Provide the [x, y] coordinate of the cell's center where the given text is located.  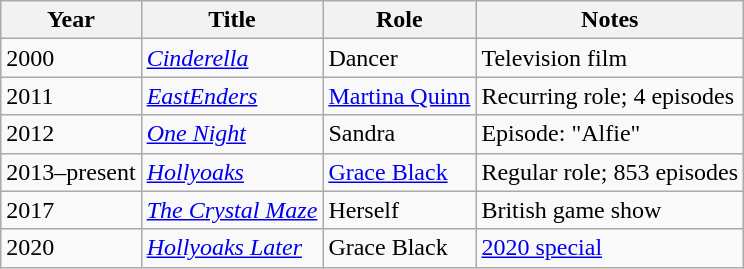
2011 [71, 96]
Herself [400, 210]
2012 [71, 134]
2000 [71, 58]
Martina Quinn [400, 96]
2017 [71, 210]
2020 [71, 248]
The Crystal Maze [232, 210]
Hollyoaks [232, 172]
Recurring role; 4 episodes [610, 96]
One Night [232, 134]
Hollyoaks Later [232, 248]
Role [400, 20]
Year [71, 20]
2013–present [71, 172]
Sandra [400, 134]
Regular role; 853 episodes [610, 172]
EastEnders [232, 96]
Notes [610, 20]
British game show [610, 210]
Title [232, 20]
2020 special [610, 248]
Cinderella [232, 58]
Episode: "Alfie" [610, 134]
Dancer [400, 58]
Television film [610, 58]
